From the cell containing the given text, extract its center point as [X, Y] coordinate. 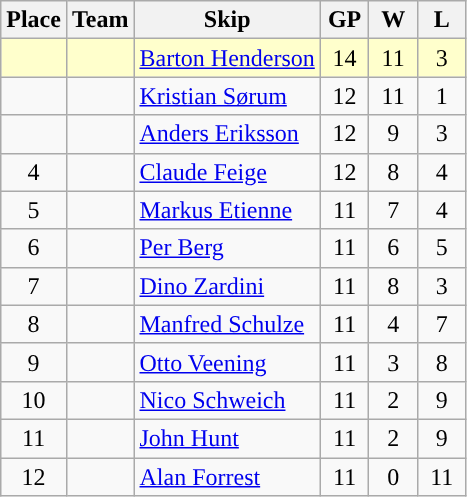
W [394, 20]
Team [100, 20]
Nico Schweich [227, 400]
Place [34, 20]
Otto Veening [227, 362]
0 [394, 477]
Skip [227, 20]
Manfred Schulze [227, 324]
Anders Eriksson [227, 134]
10 [34, 400]
Dino Zardini [227, 286]
John Hunt [227, 438]
Barton Henderson [227, 58]
Markus Etienne [227, 210]
GP [344, 20]
Claude Feige [227, 172]
Kristian Sørum [227, 96]
Per Berg [227, 248]
Alan Forrest [227, 477]
1 [442, 96]
14 [344, 58]
L [442, 20]
